Determine the [X, Y] coordinate at the center of the cell enclosing the given text.  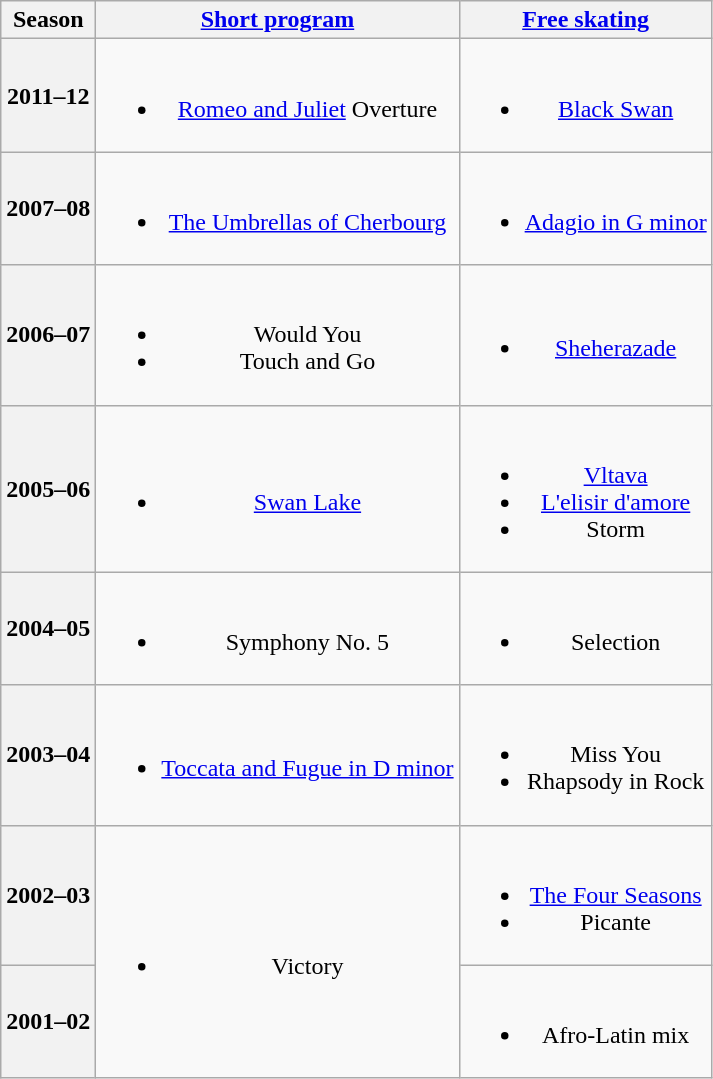
Season [48, 20]
2007–08 [48, 208]
Sheherazade [586, 335]
The Umbrellas of Cherbourg [278, 208]
Miss You Rhapsody in Rock [586, 755]
Toccata and Fugue in D minor [278, 755]
Free skating [586, 20]
Symphony No. 5 [278, 628]
Vltava L'elisir d'amore Storm [586, 488]
Selection [586, 628]
2011–12 [48, 96]
Short program [278, 20]
The Four Seasons Picante [586, 895]
2001–02 [48, 1022]
Romeo and Juliet Overture [278, 96]
Afro-Latin mix [586, 1022]
Would YouTouch and Go [278, 335]
Adagio in G minor [586, 208]
Victory [278, 952]
2006–07 [48, 335]
Black Swan [586, 96]
2004–05 [48, 628]
Swan Lake [278, 488]
2002–03 [48, 895]
2005–06 [48, 488]
2003–04 [48, 755]
